Identify which cell holds the provided text, then report its (X, Y) central coordinate. 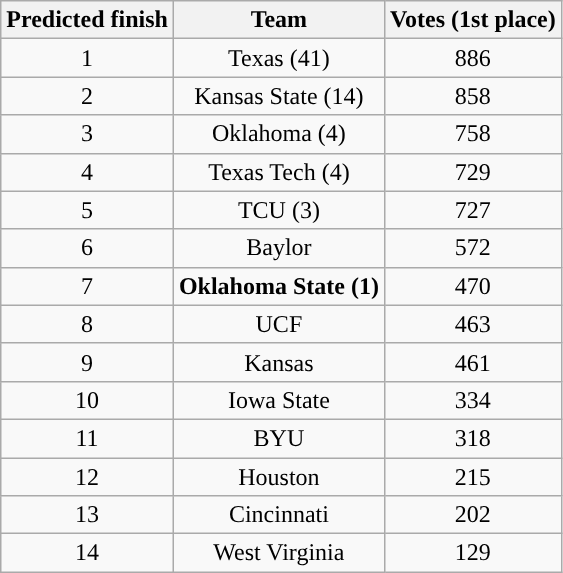
Kansas State (14) (278, 96)
729 (472, 172)
215 (472, 477)
9 (88, 362)
758 (472, 134)
West Virginia (278, 553)
Votes (1st place) (472, 20)
UCF (278, 324)
461 (472, 362)
727 (472, 210)
5 (88, 210)
2 (88, 96)
13 (88, 515)
572 (472, 248)
BYU (278, 438)
Houston (278, 477)
Oklahoma State (1) (278, 286)
334 (472, 400)
6 (88, 248)
Baylor (278, 248)
Kansas (278, 362)
10 (88, 400)
Iowa State (278, 400)
Predicted finish (88, 20)
12 (88, 477)
4 (88, 172)
Texas Tech (4) (278, 172)
858 (472, 96)
8 (88, 324)
TCU (3) (278, 210)
Team (278, 20)
14 (88, 553)
470 (472, 286)
Oklahoma (4) (278, 134)
Texas (41) (278, 58)
3 (88, 134)
129 (472, 553)
Cincinnati (278, 515)
11 (88, 438)
1 (88, 58)
318 (472, 438)
463 (472, 324)
886 (472, 58)
7 (88, 286)
202 (472, 515)
